Output the [x, y] coordinate of the center of the cell containing the given text.  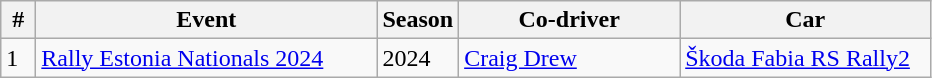
Rally Estonia Nationals 2024 [206, 58]
# [18, 20]
Škoda Fabia RS Rally2 [806, 58]
Craig Drew [570, 58]
2024 [418, 58]
Co-driver [570, 20]
Car [806, 20]
Season [418, 20]
Event [206, 20]
1 [18, 58]
